Pinpoint the cell where the given text exists, returning its (x, y) midpoint coordinate. 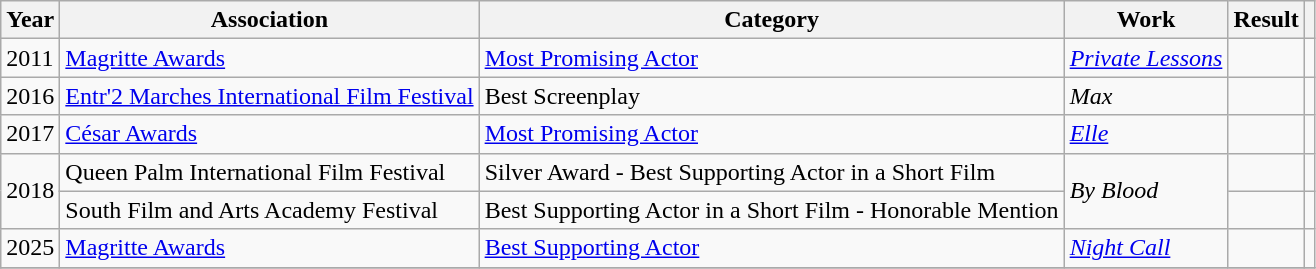
2011 (30, 58)
Best Supporting Actor (772, 248)
César Awards (270, 134)
Elle (1146, 134)
Queen Palm International Film Festival (270, 172)
Best Supporting Actor in a Short Film - Honorable Mention (772, 210)
Year (30, 20)
Night Call (1146, 248)
2017 (30, 134)
By Blood (1146, 191)
2025 (30, 248)
Private Lessons (1146, 58)
Category (772, 20)
Best Screenplay (772, 96)
2016 (30, 96)
South Film and Arts Academy Festival (270, 210)
Association (270, 20)
Entr'2 Marches International Film Festival (270, 96)
Work (1146, 20)
Silver Award - Best Supporting Actor in a Short Film (772, 172)
Result (1266, 20)
Max (1146, 96)
2018 (30, 191)
